From the cell containing the given text, extract its center point as [X, Y] coordinate. 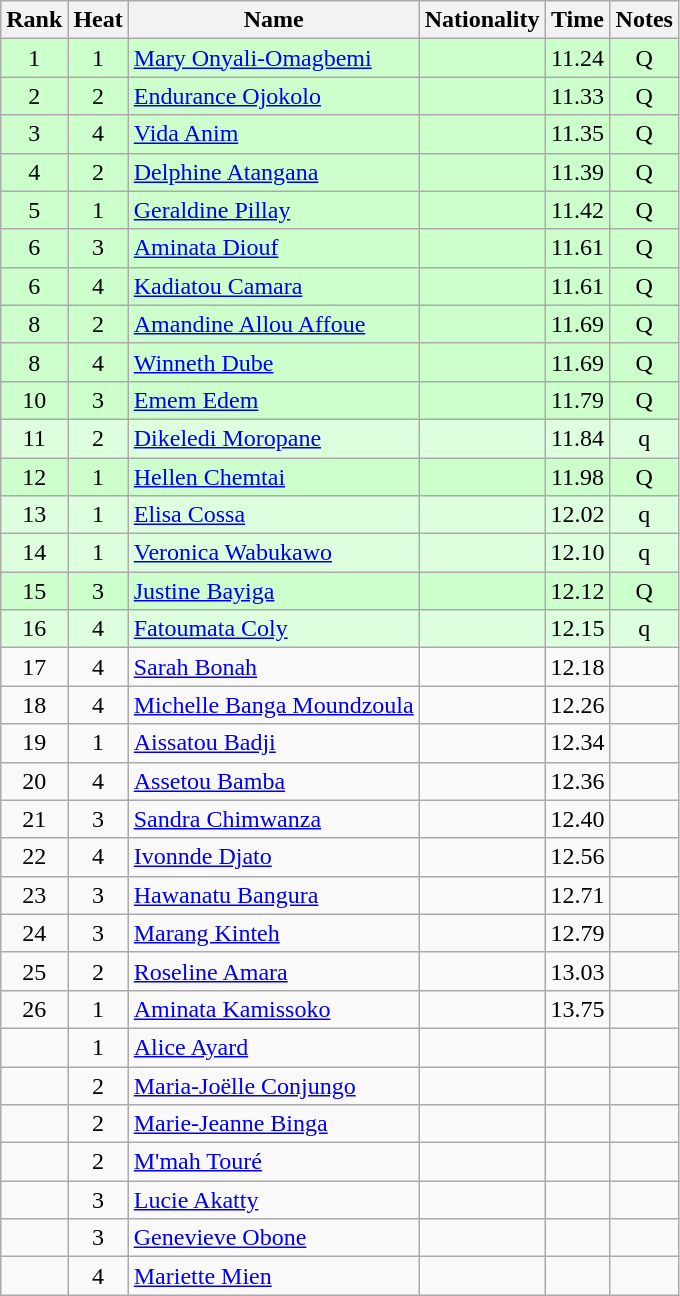
17 [34, 667]
12.79 [578, 933]
Marie-Jeanne Binga [274, 1124]
19 [34, 743]
24 [34, 933]
13.03 [578, 971]
13.75 [578, 1009]
Genevieve Obone [274, 1238]
12.26 [578, 705]
11.35 [578, 134]
Marang Kinteh [274, 933]
Emem Edem [274, 400]
Name [274, 20]
Fatoumata Coly [274, 629]
11.33 [578, 96]
Kadiatou Camara [274, 286]
12.18 [578, 667]
Rank [34, 20]
11.79 [578, 400]
22 [34, 857]
Aminata Diouf [274, 248]
Sarah Bonah [274, 667]
Vida Anim [274, 134]
Mariette Mien [274, 1276]
Geraldine Pillay [274, 210]
11.24 [578, 58]
12.40 [578, 819]
Justine Bayiga [274, 591]
25 [34, 971]
11.84 [578, 438]
11.98 [578, 477]
Amandine Allou Affoue [274, 324]
Hawanatu Bangura [274, 895]
Michelle Banga Moundzoula [274, 705]
18 [34, 705]
11.39 [578, 172]
11.42 [578, 210]
12 [34, 477]
Lucie Akatty [274, 1200]
Mary Onyali-Omagbemi [274, 58]
10 [34, 400]
12.15 [578, 629]
Maria-Joëlle Conjungo [274, 1085]
Time [578, 20]
14 [34, 553]
Heat [98, 20]
16 [34, 629]
Ivonnde Djato [274, 857]
12.34 [578, 743]
20 [34, 781]
Alice Ayard [274, 1047]
5 [34, 210]
Aminata Kamissoko [274, 1009]
Delphine Atangana [274, 172]
23 [34, 895]
Winneth Dube [274, 362]
Aissatou Badji [274, 743]
Sandra Chimwanza [274, 819]
Hellen Chemtai [274, 477]
12.12 [578, 591]
Nationality [482, 20]
Endurance Ojokolo [274, 96]
Notes [644, 20]
12.71 [578, 895]
12.02 [578, 515]
Dikeledi Moropane [274, 438]
12.10 [578, 553]
Roseline Amara [274, 971]
Assetou Bamba [274, 781]
21 [34, 819]
M'mah Touré [274, 1162]
Veronica Wabukawo [274, 553]
Elisa Cossa [274, 515]
12.36 [578, 781]
15 [34, 591]
12.56 [578, 857]
11 [34, 438]
13 [34, 515]
26 [34, 1009]
